For the text-containing cell, return its midpoint in (X, Y) coordinate format. 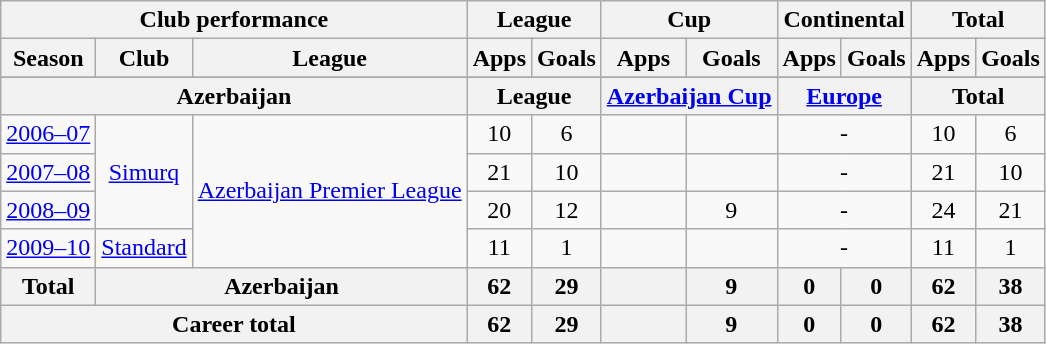
Season (48, 58)
Career total (234, 324)
Azerbaijan Cup (689, 96)
Club (144, 58)
24 (943, 210)
2006–07 (48, 134)
Europe (844, 96)
Club performance (234, 20)
12 (567, 210)
Simurq (144, 172)
Azerbaijan Premier League (330, 191)
2008–09 (48, 210)
Cup (689, 20)
20 (499, 210)
2009–10 (48, 248)
2007–08 (48, 172)
Standard (144, 248)
Continental (844, 20)
